Provide the (X, Y) coordinate of the cell's center where the given text is located.  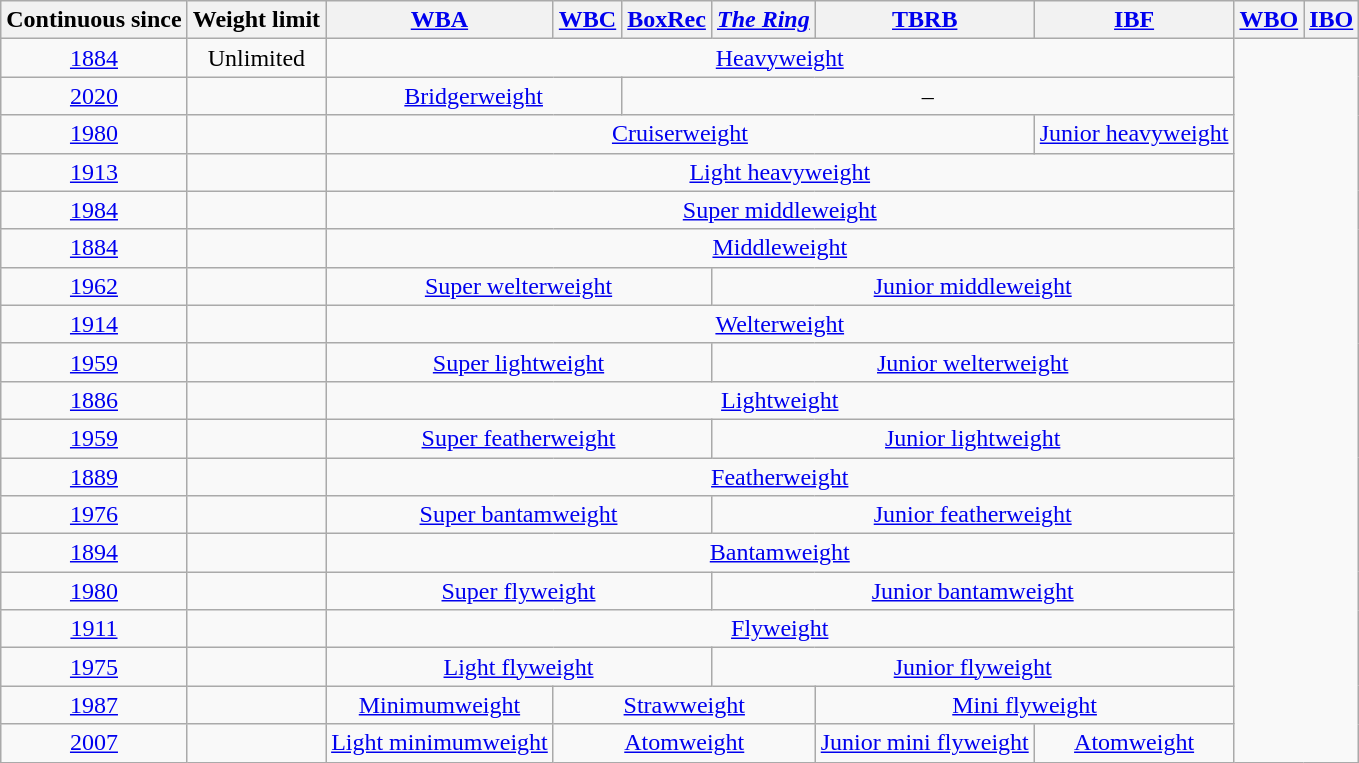
Bantamweight (780, 553)
Bridgerweight (474, 96)
Super featherweight (519, 438)
Junior lightweight (972, 438)
1911 (94, 629)
Junior middleweight (972, 286)
Heavyweight (780, 58)
WBC (587, 20)
Unlimited (256, 58)
Light minimumweight (440, 743)
Mini flyweight (1024, 705)
Featherweight (780, 477)
Welterweight (780, 324)
Junior mini flyweight (924, 743)
1889 (94, 477)
Junior flyweight (972, 667)
Light heavyweight (780, 172)
Super flyweight (519, 591)
IBO (1332, 20)
Junior featherweight (972, 515)
1987 (94, 705)
Super bantamweight (519, 515)
IBF (1134, 20)
2007 (94, 743)
Light flyweight (519, 667)
2020 (94, 96)
Lightweight (780, 400)
Weight limit (256, 20)
Strawweight (684, 705)
TBRB (924, 20)
1914 (94, 324)
1962 (94, 286)
1894 (94, 553)
Junior bantamweight (972, 591)
1976 (94, 515)
BoxRec (667, 20)
Junior welterweight (972, 362)
1984 (94, 210)
Middleweight (780, 248)
WBA (440, 20)
Cruiserweight (680, 134)
Super lightweight (519, 362)
Junior heavyweight (1134, 134)
1886 (94, 400)
1913 (94, 172)
Continuous since (94, 20)
1975 (94, 667)
WBO (1269, 20)
Flyweight (780, 629)
– (928, 96)
Super welterweight (519, 286)
Super middleweight (780, 210)
Minimumweight (440, 705)
The Ring (763, 20)
